Identify which cell holds the provided text, then report its (X, Y) central coordinate. 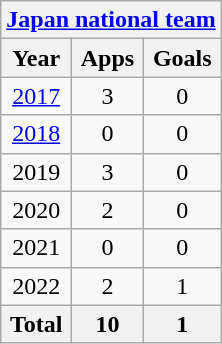
2021 (36, 248)
Apps (108, 58)
2018 (36, 134)
Year (36, 58)
2022 (36, 286)
2019 (36, 172)
Goals (182, 58)
2017 (36, 96)
Total (36, 324)
2020 (36, 210)
10 (108, 324)
Japan national team (111, 20)
